Output the (x, y) coordinate of the center of the cell containing the given text.  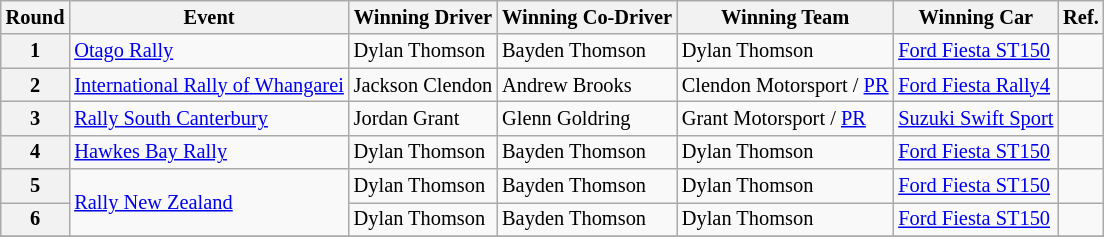
Event (208, 17)
Rally South Canterbury (208, 118)
Winning Co-Driver (587, 17)
2 (36, 85)
Andrew Brooks (587, 85)
3 (36, 118)
International Rally of Whangarei (208, 85)
Round (36, 17)
Winning Team (785, 17)
Hawkes Bay Rally (208, 152)
5 (36, 186)
Glenn Goldring (587, 118)
4 (36, 152)
Winning Car (976, 17)
Jordan Grant (423, 118)
Suzuki Swift Sport (976, 118)
Rally New Zealand (208, 202)
Grant Motorsport / PR (785, 118)
6 (36, 219)
Ref. (1080, 17)
Winning Driver (423, 17)
Ford Fiesta Rally4 (976, 85)
Jackson Clendon (423, 85)
Otago Rally (208, 51)
1 (36, 51)
Clendon Motorsport / PR (785, 85)
